Find where the given text appears and provide that cell's center as (X, Y) coordinate. 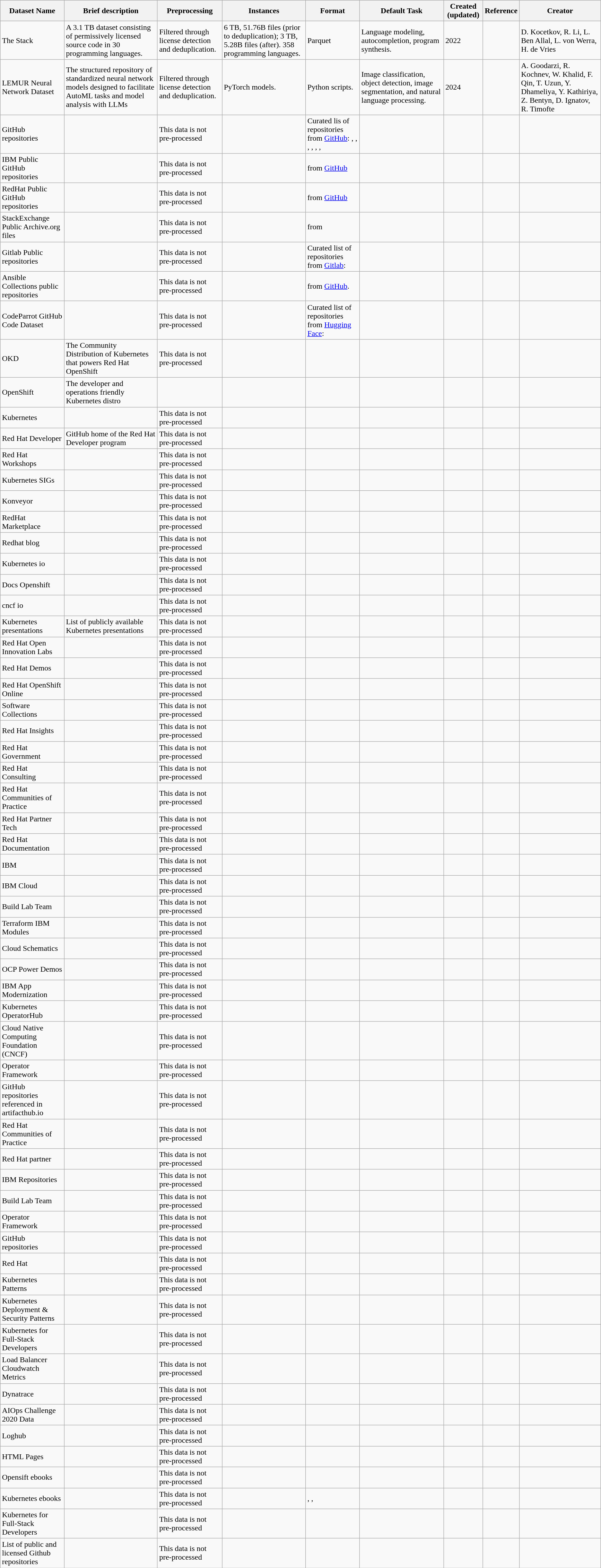
AIOps Challenge 2020 Data (32, 1415)
A. Goodarzi, R. Kochnev, W. Khalid, F. Qin, T. Uzun, Y. Dhameliya, Y. Kathiriya, Z. Bentyn, D. Ignatov, R. Timofte (560, 87)
Red Hat Developer (32, 439)
Reference (501, 11)
cncf io (32, 606)
Red Hat OpenShift Online (32, 689)
Red Hat Documentation (32, 844)
A 3.1 TB dataset consisting of permissively licensed source code in 30 programming languages. (111, 40)
Dynatrace (32, 1394)
Format (333, 11)
OCP Power Demos (32, 969)
Cloud Native Computing Foundation (CNCF) (32, 1040)
OpenShift (32, 392)
Red Hat Consulting (32, 773)
Kubernetes presentations (32, 626)
Red Hat Open Innovation Labs (32, 647)
Kubernetes io (32, 564)
Cloud Schematics (32, 949)
Docs Openshift (32, 584)
Red Hat (32, 1263)
Python scripts. (333, 87)
OKD (32, 358)
StackExchange Public Archive.org files (32, 227)
PyTorch models. (264, 87)
6 TB, 51.76B files (prior to deduplication); 3 TB, 5.28B files (after). 358 programming languages. (264, 40)
List of public and licensed Github repositories (32, 1553)
Red Hat Government (32, 751)
Load Balancer Cloudwatch Metrics (32, 1369)
The Stack (32, 40)
Kubernetes Deployment & Security Patterns (32, 1310)
Software Collections (32, 710)
Created (updated) (464, 11)
Gitlab Public repositories (32, 257)
Default Task (402, 11)
IBM App Modernization (32, 990)
Curated list of repositories from Gitlab: (333, 257)
Kubernetes SIGs (32, 480)
IBM (32, 865)
Kubernetes OperatorHub (32, 1011)
, , (333, 1498)
GitHub repositories referenced in artifacthub.io (32, 1099)
Red Hat Demos (32, 668)
IBM Cloud (32, 886)
Kubernetes (32, 417)
IBM Repositories (32, 1180)
RedHat Marketplace (32, 522)
HTML Pages (32, 1457)
Creator (560, 11)
Curated lis of repositories from GitHub: , , , , , , (333, 134)
2024 (464, 87)
Instances (264, 11)
RedHat Public GitHub repositories (32, 197)
The Community Distribution of Kubernetes that powers Red Hat OpenShift (111, 358)
LEMUR Neural Network Dataset (32, 87)
Language modeling, autocompletion, program synthesis. (402, 40)
Brief description (111, 11)
Preprocessing (189, 11)
Red Hat Insights (32, 731)
The structured repository of standardized neural network models designed to facilitate AutoML tasks and model analysis with LLMs (111, 87)
Image classification, object detection, image segmentation, and natural language processing. (402, 87)
Dataset Name (32, 11)
Red HatWorkshops (32, 459)
Terraform IBM Modules (32, 927)
from GitHub. (333, 286)
Opensift ebooks (32, 1477)
List of publicly available Kubernetes presentations (111, 626)
CodeParrot GitHub Code Dataset (32, 320)
Curated list of repositories from Hugging Face: (333, 320)
Ansible Collections public repositories (32, 286)
Redhat blog (32, 543)
Red Hat Partner Tech (32, 823)
D. Kocetkov, R. Li, L. Ben Allal, L. von Werra, H. de Vries (560, 40)
Parquet (333, 40)
GitHub home of the Red Hat Developer program (111, 439)
Red Hat partner (32, 1159)
The developer and operations friendly Kubernetes distro (111, 392)
Kubernetes ebooks (32, 1498)
2022 (464, 40)
IBM Public GitHub repositories (32, 168)
Loghub (32, 1435)
Konveyor (32, 501)
from (333, 227)
Kubernetes Patterns (32, 1284)
